Find where the given text appears and provide that cell's center as [x, y] coordinate. 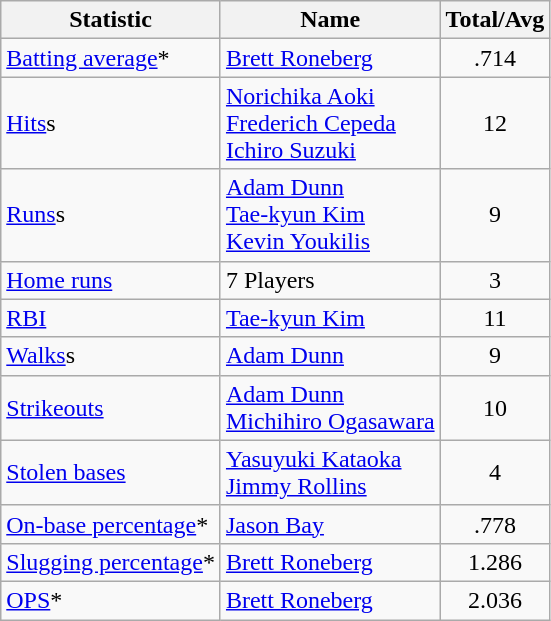
Strikeouts [111, 408]
Stolen bases [111, 472]
Name [330, 20]
Batting average* [111, 58]
OPS* [111, 600]
Adam Dunn [330, 356]
Adam Dunn Tae-kyun Kim Kevin Youkilis [330, 215]
.714 [495, 58]
12 [495, 123]
On-base percentage* [111, 524]
3 [495, 280]
Statistic [111, 20]
Hitss [111, 123]
Jason Bay [330, 524]
Yasuyuki Kataoka Jimmy Rollins [330, 472]
.778 [495, 524]
RBI [111, 318]
10 [495, 408]
Tae-kyun Kim [330, 318]
Norichika Aoki Frederich Cepeda Ichiro Suzuki [330, 123]
11 [495, 318]
Runss [111, 215]
2.036 [495, 600]
1.286 [495, 562]
7 Players [330, 280]
4 [495, 472]
Total/Avg [495, 20]
Slugging percentage* [111, 562]
Home runs [111, 280]
Adam Dunn Michihiro Ogasawara [330, 408]
Walkss [111, 356]
